Provide the (X, Y) coordinate of the cell's center where the given text is located.  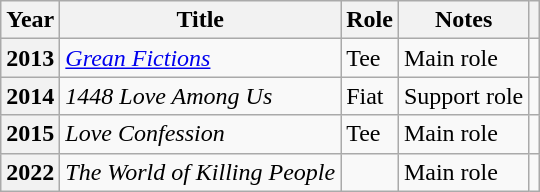
Grean Fictions (200, 58)
Support role (463, 96)
Love Confession (200, 134)
1448 Love Among Us (200, 96)
Role (370, 20)
2013 (30, 58)
2015 (30, 134)
Title (200, 20)
2022 (30, 172)
Notes (463, 20)
2014 (30, 96)
The World of Killing People (200, 172)
Fiat (370, 96)
Year (30, 20)
